Pinpoint the cell where the given text exists, returning its [X, Y] midpoint coordinate. 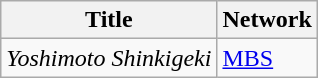
Network [267, 20]
Yoshimoto Shinkigeki [109, 58]
MBS [267, 58]
Title [109, 20]
